Capture the cell that displays the provided text and extract its [X, Y] central coordinate. 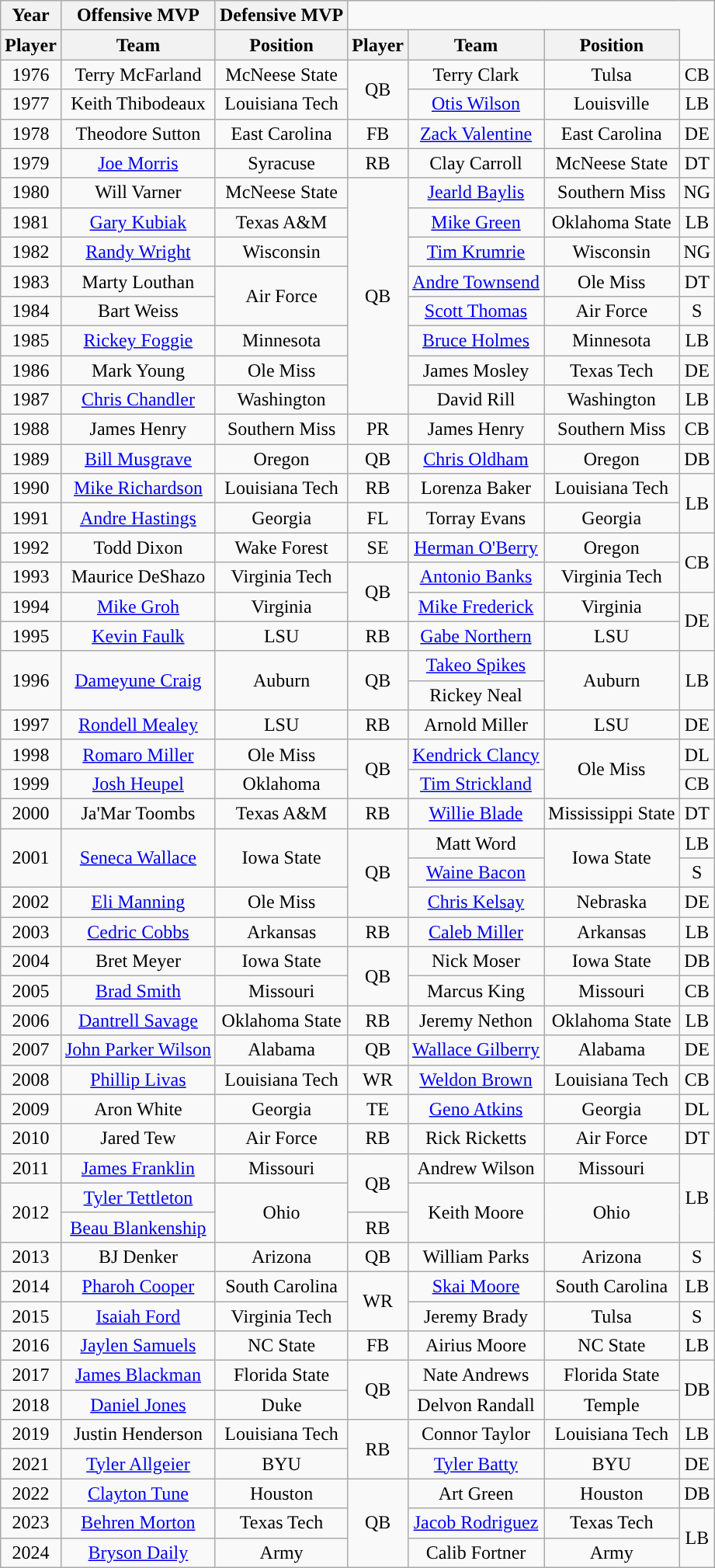
2010 [31, 1139]
Arnold Miller [475, 725]
1986 [31, 370]
2001 [31, 857]
2005 [31, 991]
Wallace Gilberry [475, 1050]
Jeremy Nethon [475, 1020]
Zack Valentine [475, 134]
1985 [31, 340]
Chris Kelsay [475, 902]
Seneca Wallace [138, 857]
FL [378, 518]
2014 [31, 1286]
Andre Townsend [475, 281]
Jearld Baylis [475, 193]
2019 [31, 1434]
Will Varner [138, 193]
1981 [31, 222]
Tyler Batty [475, 1464]
1992 [31, 548]
1980 [31, 193]
David Rill [475, 400]
Bart Weiss [138, 311]
2018 [31, 1405]
Geno Atkins [475, 1109]
Terry McFarland [138, 75]
TE [378, 1109]
Terry Clark [475, 75]
1994 [31, 607]
Bryson Daily [138, 1552]
Behren Morton [138, 1523]
James Mosley [475, 370]
Delvon Randall [475, 1405]
Herman O'Berry [475, 548]
2004 [31, 961]
Skai Moore [475, 1286]
2002 [31, 902]
Phillip Livas [138, 1080]
Pharoh Cooper [138, 1286]
Kevin Faulk [138, 636]
Antonio Banks [475, 577]
Dameyune Craig [138, 680]
1979 [31, 163]
Gary Kubiak [138, 222]
1989 [31, 459]
Andrew Wilson [475, 1168]
Duke [281, 1405]
Wake Forest [281, 548]
Rickey Foggie [138, 340]
1982 [31, 252]
Scott Thomas [475, 311]
SE [378, 548]
Cedric Cobbs [138, 932]
Dantrell Savage [138, 1020]
Eli Manning [138, 902]
2009 [31, 1109]
Rickey Neal [475, 695]
Marty Louthan [138, 281]
John Parker Wilson [138, 1050]
Theodore Sutton [138, 134]
2011 [31, 1168]
Waine Bacon [475, 873]
Art Green [475, 1493]
2023 [31, 1523]
Bruce Holmes [475, 340]
William Parks [475, 1257]
Rondell Mealey [138, 725]
2016 [31, 1346]
2006 [31, 1020]
Tim Strickland [475, 784]
2024 [31, 1552]
Todd Dixon [138, 548]
Mike Groh [138, 607]
1990 [31, 488]
Josh Heupel [138, 784]
Oklahoma [281, 784]
Joe Morris [138, 163]
Nick Moser [475, 961]
Mississippi State [612, 813]
Tyler Allgeier [138, 1464]
Rick Ricketts [475, 1139]
2015 [31, 1316]
Mark Young [138, 370]
Keith Moore [475, 1212]
Aron White [138, 1109]
Defensive MVP [281, 16]
1988 [31, 429]
Takeo Spikes [475, 666]
1998 [31, 754]
1977 [31, 104]
1976 [31, 75]
Caleb Miller [475, 932]
1983 [31, 281]
Nate Andrews [475, 1375]
1984 [31, 311]
Willie Blade [475, 813]
1996 [31, 680]
PR [378, 429]
James Franklin [138, 1168]
Jared Tew [138, 1139]
2012 [31, 1212]
Connor Taylor [475, 1434]
Lorenza Baker [475, 488]
Syracuse [281, 163]
Mike Frederick [475, 607]
2003 [31, 932]
Matt Word [475, 843]
Maurice DeShazo [138, 577]
1991 [31, 518]
Chris Chandler [138, 400]
Ja'Mar Toombs [138, 813]
1978 [31, 134]
2000 [31, 813]
Airius Moore [475, 1346]
Kendrick Clancy [475, 754]
Clayton Tune [138, 1493]
Jaylen Samuels [138, 1346]
Offensive MVP [138, 16]
2008 [31, 1080]
Jacob Rodriguez [475, 1523]
Bret Meyer [138, 961]
2022 [31, 1493]
Brad Smith [138, 991]
Jeremy Brady [475, 1316]
Calib Fortner [475, 1552]
2021 [31, 1464]
Isaiah Ford [138, 1316]
BJ Denker [138, 1257]
James Blackman [138, 1375]
Nebraska [612, 902]
Randy Wright [138, 252]
Louisville [612, 104]
1987 [31, 400]
Tyler Tettleton [138, 1198]
Clay Carroll [475, 163]
1995 [31, 636]
1999 [31, 784]
Romaro Miller [138, 754]
Daniel Jones [138, 1405]
Marcus King [475, 991]
2013 [31, 1257]
2007 [31, 1050]
Chris Oldham [475, 459]
1997 [31, 725]
Justin Henderson [138, 1434]
Mike Richardson [138, 488]
Torray Evans [475, 518]
Keith Thibodeaux [138, 104]
Beau Blankenship [138, 1227]
Otis Wilson [475, 104]
Gabe Northern [475, 636]
Andre Hastings [138, 518]
Bill Musgrave [138, 459]
Temple [612, 1405]
Weldon Brown [475, 1080]
Mike Green [475, 222]
Year [31, 16]
1993 [31, 577]
Tim Krumrie [475, 252]
2017 [31, 1375]
